Detect which cell encompasses the target text, then output its (X, Y) center coordinate. 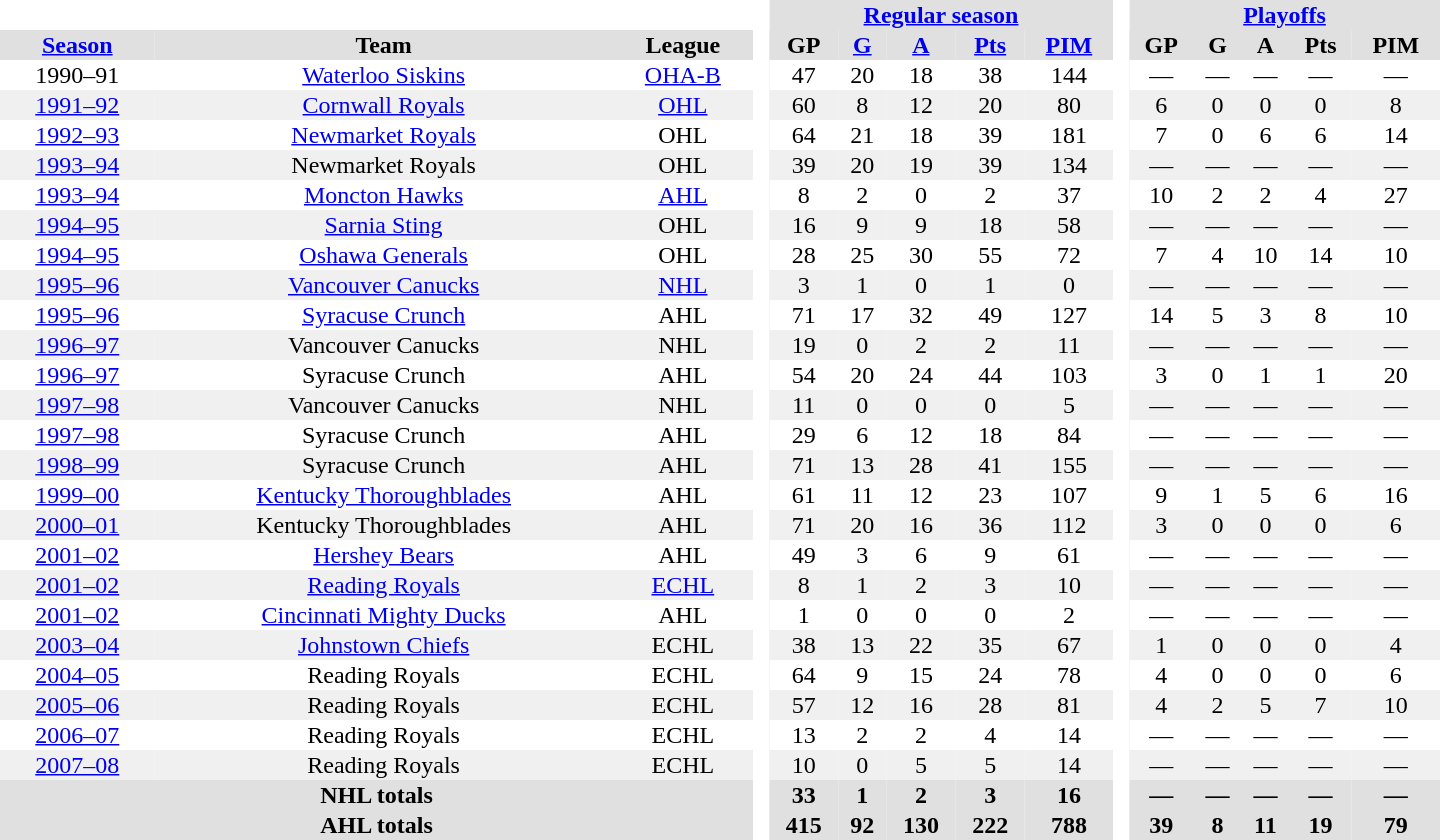
2003–04 (78, 645)
79 (1396, 825)
Hershey Bears (384, 555)
17 (862, 315)
1992–93 (78, 135)
2006–07 (78, 735)
55 (990, 255)
Johnstown Chiefs (384, 645)
67 (1069, 645)
32 (920, 315)
League (683, 45)
107 (1069, 495)
60 (804, 105)
21 (862, 135)
103 (1069, 375)
OHA-B (683, 75)
80 (1069, 105)
Moncton Hawks (384, 195)
58 (1069, 225)
Cincinnati Mighty Ducks (384, 615)
1991–92 (78, 105)
181 (1069, 135)
78 (1069, 675)
23 (990, 495)
2005–06 (78, 705)
15 (920, 675)
47 (804, 75)
57 (804, 705)
130 (920, 825)
81 (1069, 705)
Oshawa Generals (384, 255)
Playoffs (1284, 15)
Waterloo Siskins (384, 75)
222 (990, 825)
1998–99 (78, 465)
Sarnia Sting (384, 225)
Season (78, 45)
2007–08 (78, 765)
36 (990, 525)
1999–00 (78, 495)
29 (804, 435)
72 (1069, 255)
44 (990, 375)
30 (920, 255)
155 (1069, 465)
134 (1069, 165)
AHL totals (376, 825)
22 (920, 645)
1990–91 (78, 75)
41 (990, 465)
415 (804, 825)
35 (990, 645)
Cornwall Royals (384, 105)
2000–01 (78, 525)
112 (1069, 525)
Team (384, 45)
2004–05 (78, 675)
27 (1396, 195)
84 (1069, 435)
144 (1069, 75)
92 (862, 825)
25 (862, 255)
54 (804, 375)
788 (1069, 825)
Regular season (941, 15)
127 (1069, 315)
33 (804, 795)
37 (1069, 195)
NHL totals (376, 795)
